Pinpoint the cell where the given text exists, returning its [X, Y] midpoint coordinate. 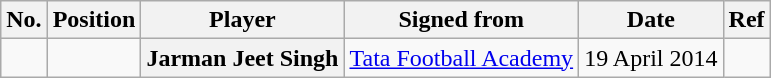
Player [242, 20]
Tata Football Academy [462, 58]
Date [651, 20]
19 April 2014 [651, 58]
Signed from [462, 20]
Ref [746, 20]
Position [94, 20]
Jarman Jeet Singh [242, 58]
No. [24, 20]
